Return [x, y] of the center of cell containing provided text 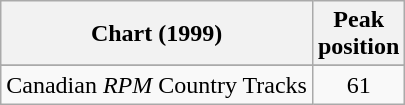
Canadian RPM Country Tracks [157, 85]
Peakposition [358, 34]
61 [358, 85]
Chart (1999) [157, 34]
